Return (X, Y) of the center of cell containing provided text 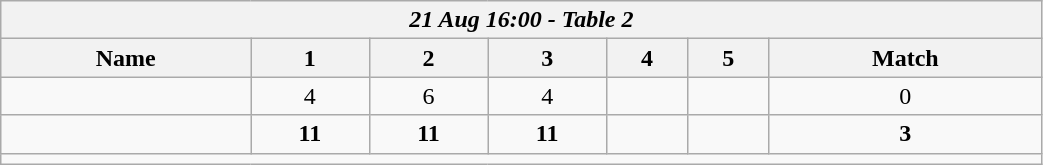
1 (310, 58)
0 (906, 96)
Match (906, 58)
21 Aug 16:00 - Table 2 (522, 20)
Name (126, 58)
2 (428, 58)
5 (728, 58)
6 (428, 96)
